Locate the cell with the specified text and output its (x, y) center coordinate. 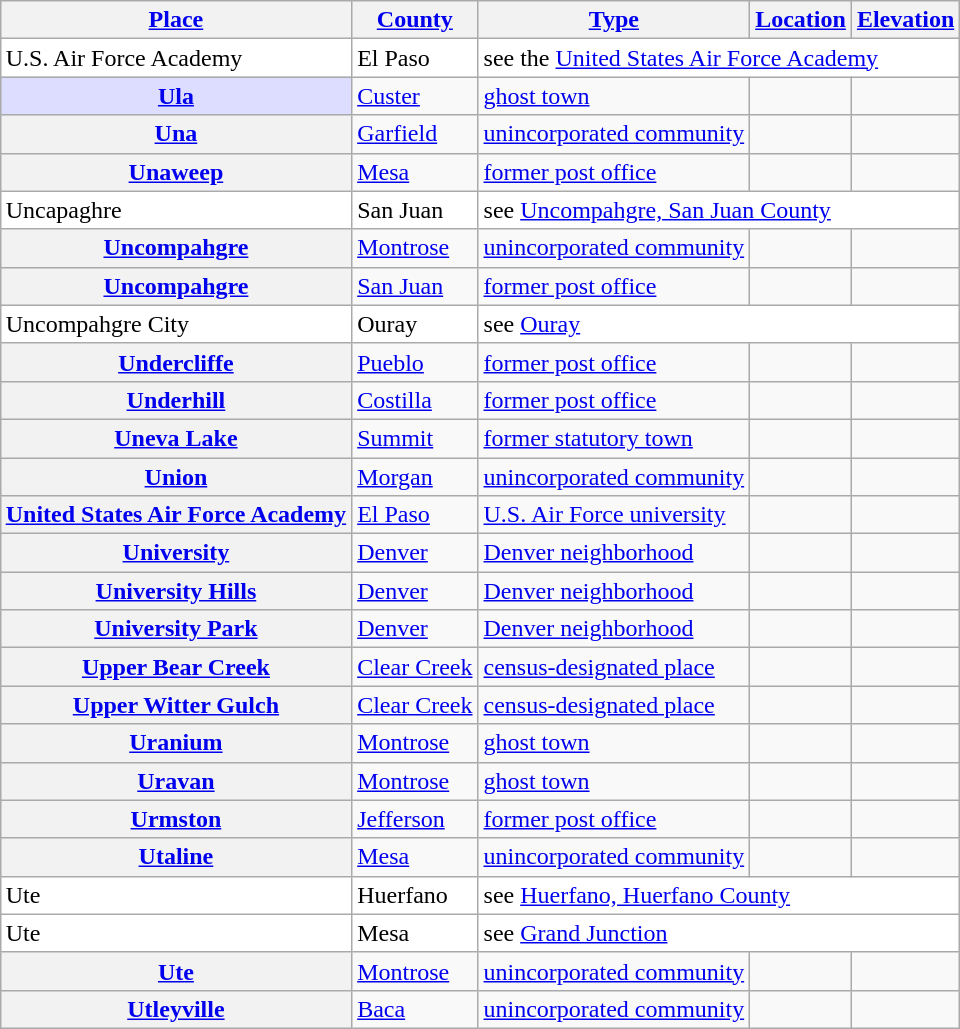
Utaline (176, 857)
U.S. Air Force university (614, 515)
see Huerfano, Huerfano County (719, 895)
Utleyville (176, 1009)
Place (176, 20)
Baca (415, 1009)
see the United States Air Force Academy (719, 58)
Garfield (415, 134)
Undercliffe (176, 362)
Elevation (905, 20)
Uncapaghre (176, 210)
Underhill (176, 400)
Urmston (176, 819)
Summit (415, 438)
Jefferson (415, 819)
University Hills (176, 591)
Uranium (176, 743)
Ula (176, 96)
Unaweep (176, 172)
Costilla (415, 400)
Upper Bear Creek (176, 667)
United States Air Force Academy (176, 515)
Morgan (415, 477)
U.S. Air Force Academy (176, 58)
Location (801, 20)
Pueblo (415, 362)
Ouray (415, 324)
Union (176, 477)
Una (176, 134)
Upper Witter Gulch (176, 705)
Huerfano (415, 895)
see Grand Junction (719, 933)
Uravan (176, 781)
Custer (415, 96)
County (415, 20)
former statutory town (614, 438)
Type (614, 20)
Uncompahgre City (176, 324)
University Park (176, 629)
Uneva Lake (176, 438)
see Uncompahgre, San Juan County (719, 210)
see Ouray (719, 324)
University (176, 553)
